Search for the cell housing the specified text and yield its [x, y] center coordinate. 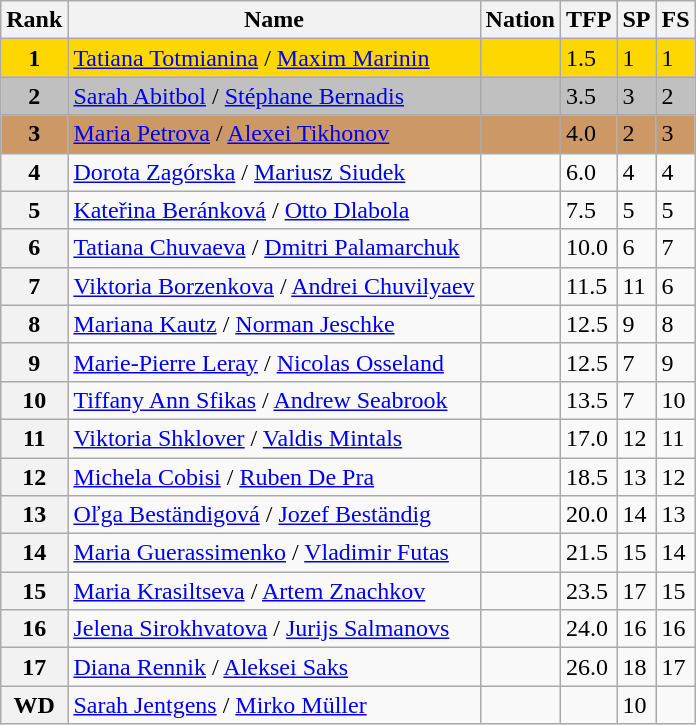
26.0 [588, 667]
4.0 [588, 134]
Marie-Pierre Leray / Nicolas Osseland [274, 362]
3.5 [588, 96]
Tatiana Chuvaeva / Dmitri Palamarchuk [274, 248]
10.0 [588, 248]
20.0 [588, 515]
24.0 [588, 629]
Sarah Jentgens / Mirko Müller [274, 705]
1.5 [588, 58]
6.0 [588, 172]
21.5 [588, 553]
Viktoria Borzenkova / Andrei Chuvilyaev [274, 286]
FS [676, 20]
18 [636, 667]
Viktoria Shklover / Valdis Mintals [274, 438]
7.5 [588, 210]
Maria Guerassimenko / Vladimir Futas [274, 553]
Michela Cobisi / Ruben De Pra [274, 477]
Oľga Beständigová / Jozef Beständig [274, 515]
Nation [520, 20]
Sarah Abitbol / Stéphane Bernadis [274, 96]
WD [34, 705]
SP [636, 20]
11.5 [588, 286]
18.5 [588, 477]
Jelena Sirokhvatova / Jurijs Salmanovs [274, 629]
Tiffany Ann Sfikas / Andrew Seabrook [274, 400]
17.0 [588, 438]
Maria Krasiltseva / Artem Znachkov [274, 591]
Maria Petrova / Alexei Tikhonov [274, 134]
Mariana Kautz / Norman Jeschke [274, 324]
Name [274, 20]
Diana Rennik / Aleksei Saks [274, 667]
Tatiana Totmianina / Maxim Marinin [274, 58]
Rank [34, 20]
Kateřina Beránková / Otto Dlabola [274, 210]
13.5 [588, 400]
23.5 [588, 591]
TFP [588, 20]
Dorota Zagórska / Mariusz Siudek [274, 172]
